For the text-containing cell, return its midpoint in (x, y) coordinate format. 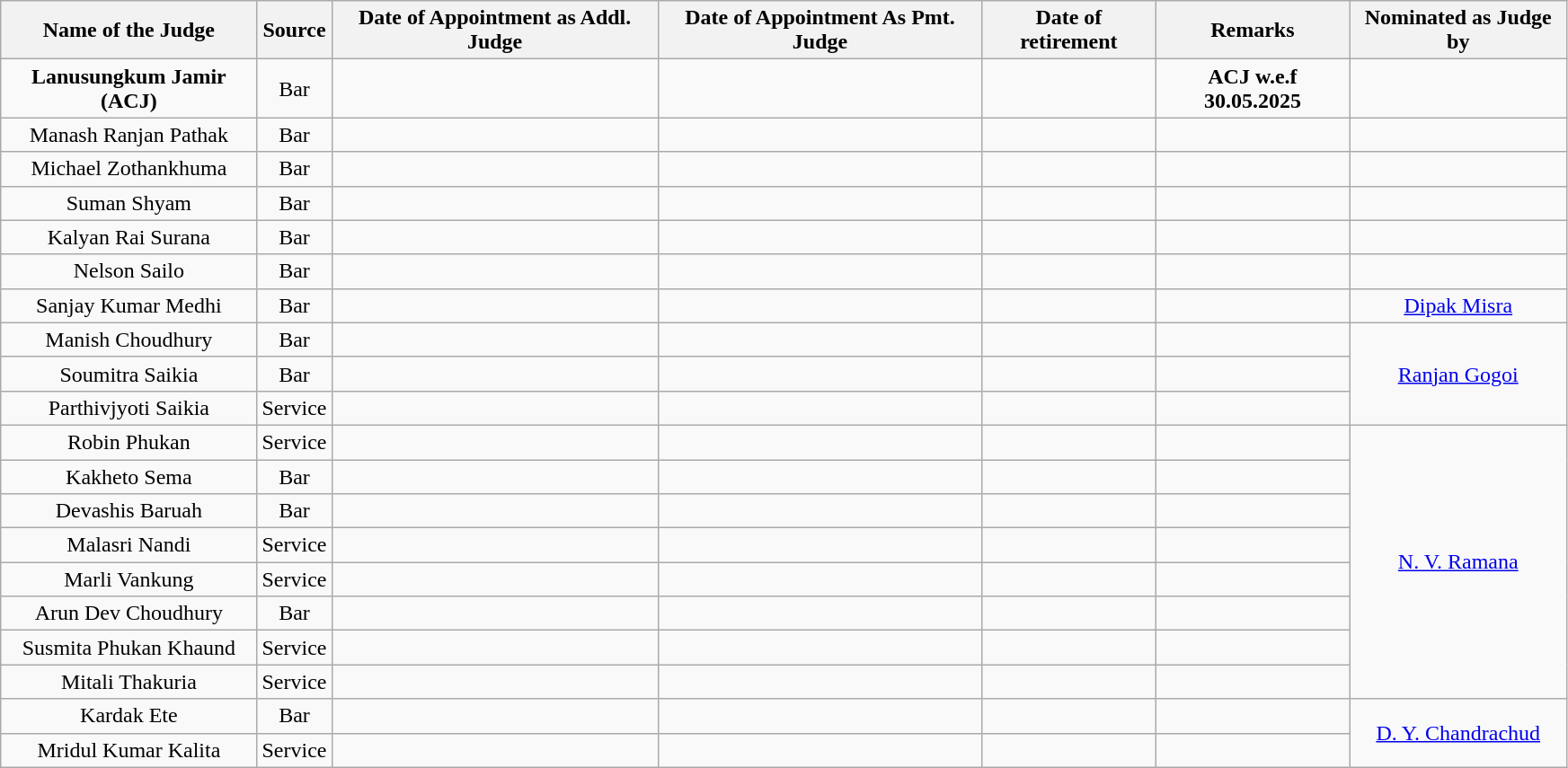
ACJ w.e.f 30.05.2025 (1253, 88)
Arun Dev Choudhury (129, 614)
Sanjay Kumar Medhi (129, 305)
Soumitra Saikia (129, 374)
Lanusungkum Jamir (ACJ) (129, 88)
N. V. Ramana (1458, 561)
Manash Ranjan Pathak (129, 135)
Dipak Misra (1458, 305)
Suman Shyam (129, 203)
Date of Appointment As Pmt. Judge (819, 31)
Mridul Kumar Kalita (129, 750)
Remarks (1253, 31)
Marli Vankung (129, 579)
Name of the Judge (129, 31)
Kardak Ete (129, 716)
Date of Appointment as Addl. Judge (494, 31)
Devashis Baruah (129, 511)
Malasri Nandi (129, 545)
Kakheto Sema (129, 477)
Parthivjyoti Saikia (129, 408)
Robin Phukan (129, 442)
Ranjan Gogoi (1458, 374)
Mitali Thakuria (129, 682)
Kalyan Rai Surana (129, 237)
Manish Choudhury (129, 340)
Date of retirement (1069, 31)
Michael Zothankhuma (129, 169)
Nominated as Judge by (1458, 31)
Source (295, 31)
Susmita Phukan Khaund (129, 648)
D. Y. Chandrachud (1458, 733)
Nelson Sailo (129, 271)
